Find where the given text appears and provide that cell's center as (X, Y) coordinate. 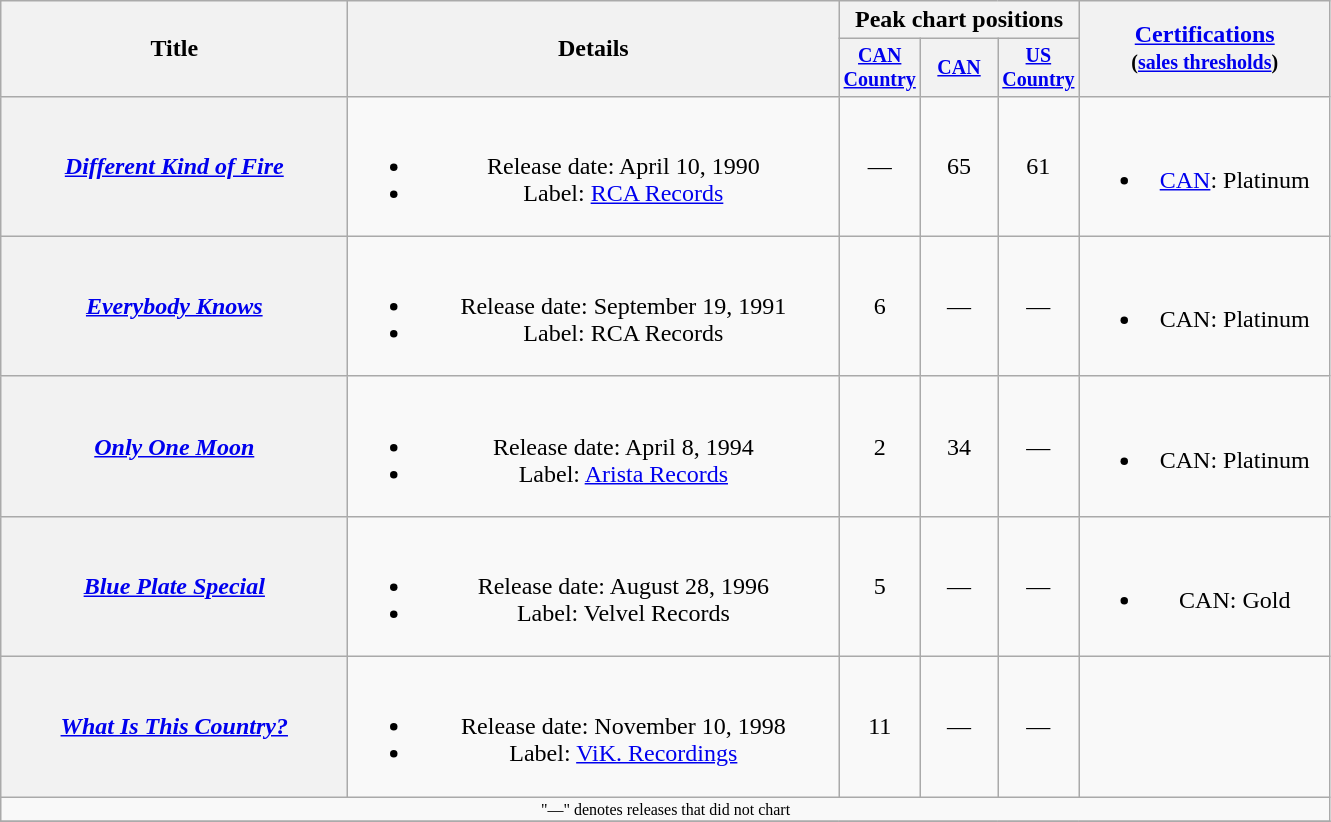
CAN (960, 68)
Release date: April 10, 1990Label: RCA Records (594, 166)
Only One Moon (174, 446)
6 (880, 306)
Release date: November 10, 1998Label: ViK. Recordings (594, 727)
61 (1039, 166)
CAN Country (880, 68)
Blue Plate Special (174, 586)
What Is This Country? (174, 727)
"—" denotes releases that did not chart (666, 809)
Title (174, 49)
Details (594, 49)
Release date: April 8, 1994Label: Arista Records (594, 446)
11 (880, 727)
Certifications(sales thresholds) (1204, 49)
Everybody Knows (174, 306)
Different Kind of Fire (174, 166)
Peak chart positions (959, 20)
2 (880, 446)
US Country (1039, 68)
CAN: Gold (1204, 586)
Release date: August 28, 1996Label: Velvel Records (594, 586)
Release date: September 19, 1991Label: RCA Records (594, 306)
5 (880, 586)
34 (960, 446)
65 (960, 166)
